Pinpoint the cell where the given text exists, returning its [x, y] midpoint coordinate. 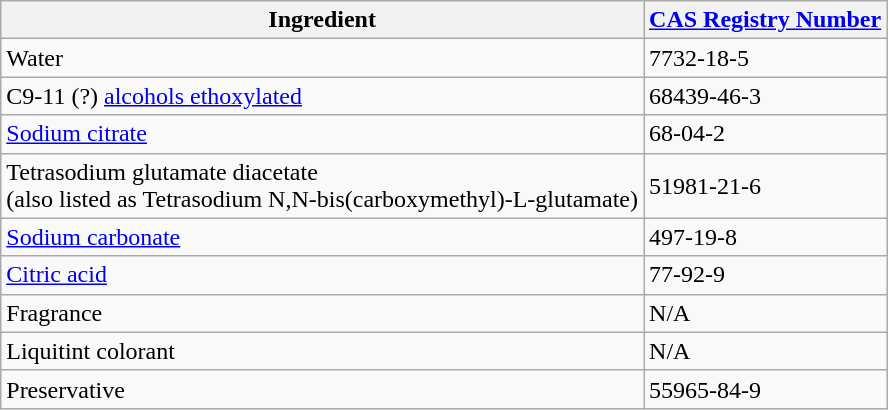
Sodium citrate [322, 134]
Preservative [322, 389]
Fragrance [322, 313]
55965-84-9 [766, 389]
51981-21-6 [766, 186]
77-92-9 [766, 275]
Ingredient [322, 20]
497-19-8 [766, 237]
CAS Registry Number [766, 20]
Sodium carbonate [322, 237]
Tetrasodium glutamate diacetate (also listed as Tetrasodium N,N-bis(carboxymethyl)-L-glutamate) [322, 186]
C9-11 (?) alcohols ethoxylated [322, 96]
68-04-2 [766, 134]
Water [322, 58]
68439-46-3 [766, 96]
Citric acid [322, 275]
7732-18-5 [766, 58]
Liquitint colorant [322, 351]
